Capture the cell that displays the provided text and extract its [X, Y] central coordinate. 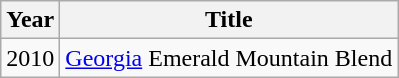
2010 [30, 58]
Georgia Emerald Mountain Blend [229, 58]
Year [30, 20]
Title [229, 20]
